Detect which cell encompasses the target text, then output its [X, Y] center coordinate. 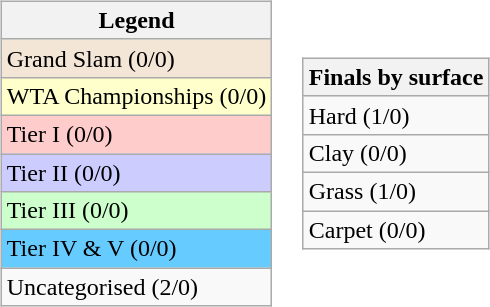
Clay (0/0) [396, 153]
Hard (1/0) [396, 115]
Carpet (0/0) [396, 230]
Tier IV & V (0/0) [136, 249]
Grand Slam (0/0) [136, 58]
Tier I (0/0) [136, 134]
WTA Championships (0/0) [136, 96]
Uncategorised (2/0) [136, 287]
Legend [136, 20]
Tier II (0/0) [136, 173]
Grass (1/0) [396, 192]
Finals by surface [396, 77]
Tier III (0/0) [136, 211]
